Return [X, Y] of the center of cell containing provided text 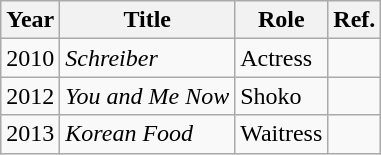
Shoko [282, 96]
Ref. [354, 20]
Role [282, 20]
2010 [30, 58]
You and Me Now [148, 96]
Schreiber [148, 58]
Title [148, 20]
Waitress [282, 134]
2013 [30, 134]
Korean Food [148, 134]
Actress [282, 58]
2012 [30, 96]
Year [30, 20]
